Determine the [x, y] coordinate at the center of the cell enclosing the given text.  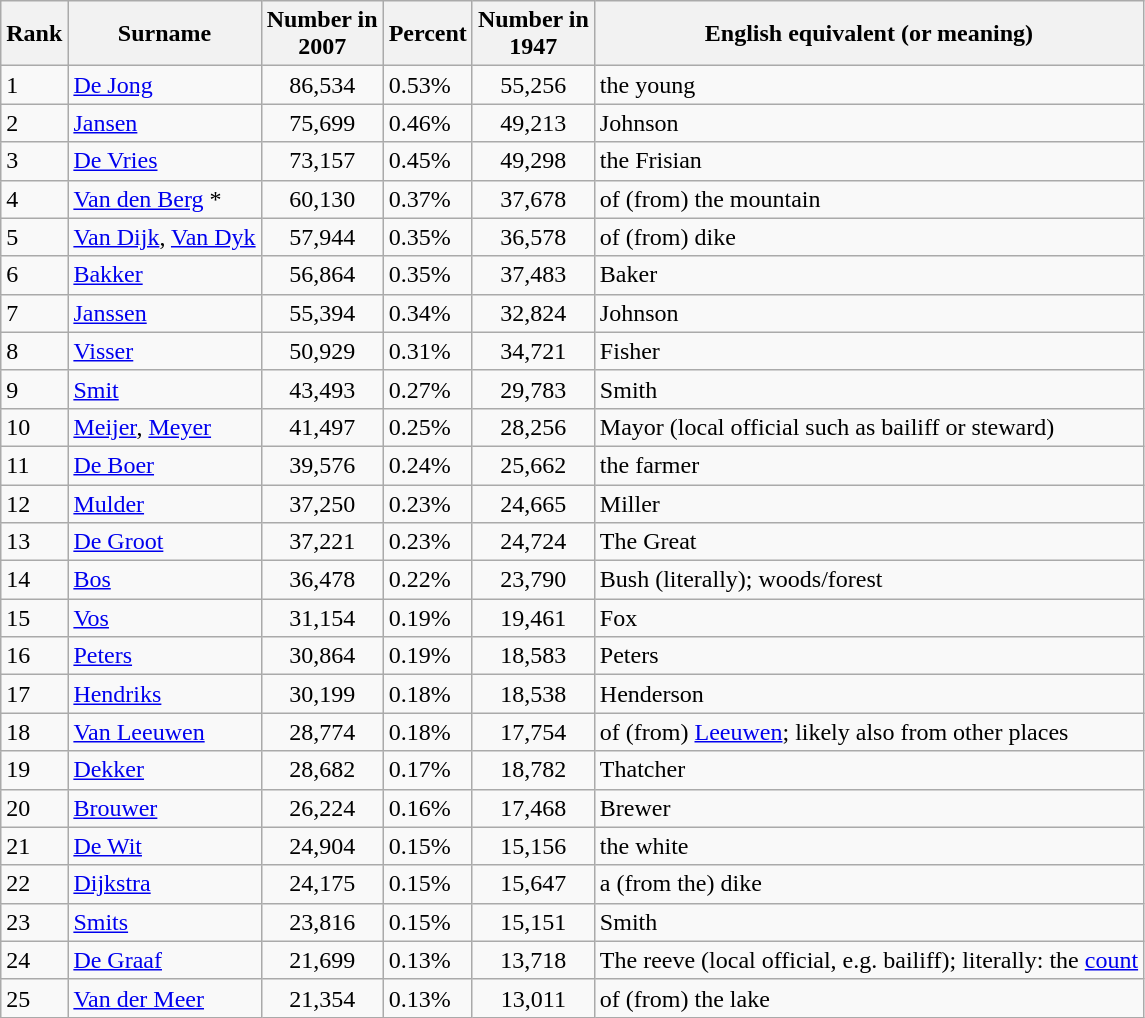
Janssen [164, 313]
0.31% [428, 351]
Bos [164, 580]
Henderson [868, 694]
Number in1947 [533, 34]
0.34% [428, 313]
9 [34, 389]
of (from) the lake [868, 998]
Miller [868, 503]
Dijkstra [164, 884]
De Groot [164, 542]
Visser [164, 351]
23 [34, 922]
24,175 [322, 884]
Brouwer [164, 808]
28,682 [322, 770]
57,944 [322, 237]
16 [34, 656]
36,578 [533, 237]
19,461 [533, 618]
Thatcher [868, 770]
86,534 [322, 85]
De Wit [164, 846]
18,782 [533, 770]
19 [34, 770]
0.37% [428, 199]
Brewer [868, 808]
12 [34, 503]
Mulder [164, 503]
22 [34, 884]
7 [34, 313]
31,154 [322, 618]
Number in2007 [322, 34]
of (from) dike [868, 237]
Fox [868, 618]
15,647 [533, 884]
28,256 [533, 427]
15,151 [533, 922]
2 [34, 123]
0.27% [428, 389]
25 [34, 998]
Bush (literally); woods/forest [868, 580]
13 [34, 542]
the young [868, 85]
29,783 [533, 389]
14 [34, 580]
4 [34, 199]
34,721 [533, 351]
37,250 [322, 503]
21,699 [322, 960]
25,662 [533, 465]
0.45% [428, 161]
The Great [868, 542]
36,478 [322, 580]
The reeve (local official, e.g. bailiff); literally: the count [868, 960]
Hendriks [164, 694]
13,718 [533, 960]
English equivalent (or meaning) [868, 34]
8 [34, 351]
23,790 [533, 580]
24 [34, 960]
Smits [164, 922]
Dekker [164, 770]
Rank [34, 34]
30,199 [322, 694]
17 [34, 694]
11 [34, 465]
18 [34, 732]
26,224 [322, 808]
0.22% [428, 580]
37,221 [322, 542]
43,493 [322, 389]
Smit [164, 389]
Van der Meer [164, 998]
5 [34, 237]
De Jong [164, 85]
20 [34, 808]
15 [34, 618]
De Boer [164, 465]
De Vries [164, 161]
6 [34, 275]
De Graaf [164, 960]
75,699 [322, 123]
0.25% [428, 427]
37,678 [533, 199]
18,583 [533, 656]
0.53% [428, 85]
17,468 [533, 808]
13,011 [533, 998]
the white [868, 846]
49,298 [533, 161]
73,157 [322, 161]
0.46% [428, 123]
Bakker [164, 275]
Meijer, Meyer [164, 427]
of (from) Leeuwen; likely also from other places [868, 732]
Van Leeuwen [164, 732]
56,864 [322, 275]
Van den Berg * [164, 199]
Fisher [868, 351]
55,394 [322, 313]
18,538 [533, 694]
of (from) the mountain [868, 199]
39,576 [322, 465]
0.24% [428, 465]
the farmer [868, 465]
Van Dijk, Van Dyk [164, 237]
24,724 [533, 542]
17,754 [533, 732]
10 [34, 427]
0.17% [428, 770]
49,213 [533, 123]
21 [34, 846]
15,156 [533, 846]
Jansen [164, 123]
the Frisian [868, 161]
23,816 [322, 922]
55,256 [533, 85]
Percent [428, 34]
Vos [164, 618]
21,354 [322, 998]
0.16% [428, 808]
24,665 [533, 503]
a (from the) dike [868, 884]
32,824 [533, 313]
24,904 [322, 846]
Surname [164, 34]
3 [34, 161]
Baker [868, 275]
1 [34, 85]
28,774 [322, 732]
Mayor (local official such as bailiff or steward) [868, 427]
50,929 [322, 351]
41,497 [322, 427]
60,130 [322, 199]
37,483 [533, 275]
30,864 [322, 656]
